Output the (X, Y) coordinate of the center of the cell containing the given text.  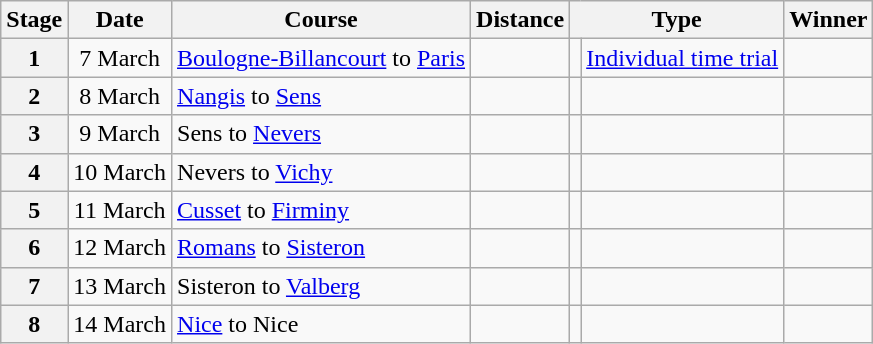
Winner (828, 20)
Sens to Nevers (322, 134)
6 (34, 248)
1 (34, 58)
7 March (120, 58)
5 (34, 210)
Distance (520, 20)
Cusset to Firminy (322, 210)
2 (34, 96)
8 (34, 324)
Stage (34, 20)
10 March (120, 172)
Nevers to Vichy (322, 172)
7 (34, 286)
14 March (120, 324)
Individual time trial (682, 58)
8 March (120, 96)
Boulogne-Billancourt to Paris (322, 58)
Sisteron to Valberg (322, 286)
Nangis to Sens (322, 96)
Date (120, 20)
Type (677, 20)
Nice to Nice (322, 324)
9 March (120, 134)
11 March (120, 210)
3 (34, 134)
Course (322, 20)
13 March (120, 286)
12 March (120, 248)
Romans to Sisteron (322, 248)
4 (34, 172)
